Extract the [X, Y] coordinate from the center of the cell holding the provided text.  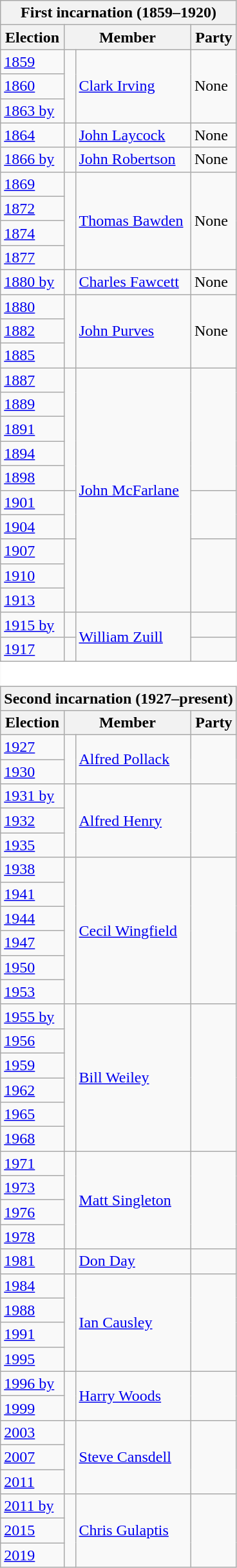
First incarnation (1859–1920) [118, 13]
1932 [32, 821]
John Purves [133, 331]
John Robertson [133, 160]
John McFarlane [133, 490]
1904 [32, 527]
1999 [32, 1408]
Chris Gulaptis [133, 1531]
2003 [32, 1432]
1996 by [32, 1383]
1953 [32, 992]
2011 [32, 1481]
1935 [32, 845]
Steve Cansdell [133, 1457]
1959 [32, 1065]
1872 [32, 208]
1894 [32, 453]
1863 by [32, 111]
Harry Woods [133, 1396]
1955 by [32, 1016]
1941 [32, 894]
1859 [32, 62]
1860 [32, 86]
1889 [32, 405]
1991 [32, 1335]
1880 by [32, 282]
1962 [32, 1090]
Alfred Henry [133, 821]
Charles Fawcett [133, 282]
1866 by [32, 160]
1880 [32, 307]
1907 [32, 551]
1995 [32, 1359]
2015 [32, 1531]
1988 [32, 1310]
Alfred Pollack [133, 760]
1891 [32, 429]
Bill Weiley [133, 1077]
1950 [32, 967]
1947 [32, 943]
Don Day [133, 1261]
2019 [32, 1555]
1874 [32, 233]
1968 [32, 1139]
1978 [32, 1237]
1898 [32, 478]
William Zuill [133, 637]
John Laycock [133, 135]
Clark Irving [133, 86]
1869 [32, 184]
Ian Causley [133, 1322]
1976 [32, 1212]
1931 by [32, 796]
Cecil Wingfield [133, 931]
1930 [32, 772]
Second incarnation (1927–present) [118, 698]
1913 [32, 600]
1917 [32, 649]
1887 [32, 380]
1885 [32, 356]
1971 [32, 1163]
1956 [32, 1041]
Thomas Bawden [133, 221]
1901 [32, 502]
2011 by [32, 1506]
1927 [32, 747]
1981 [32, 1261]
1984 [32, 1286]
1965 [32, 1115]
1944 [32, 918]
1915 by [32, 624]
1938 [32, 870]
1973 [32, 1188]
1882 [32, 331]
2007 [32, 1457]
1864 [32, 135]
1910 [32, 576]
Matt Singleton [133, 1200]
1877 [32, 257]
